Provide the [X, Y] coordinate of the cell's center where the given text is located.  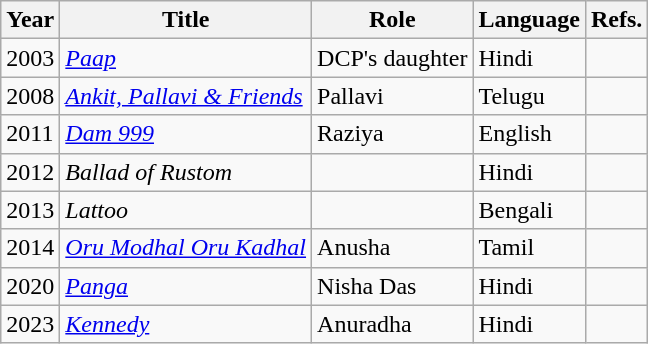
English [529, 134]
Year [30, 20]
Pallavi [392, 96]
Refs. [616, 20]
2011 [30, 134]
2008 [30, 96]
Nisha Das [392, 286]
Telugu [529, 96]
2014 [30, 248]
Bengali [529, 210]
Paap [186, 58]
2023 [30, 324]
2020 [30, 286]
Ankit, Pallavi & Friends [186, 96]
Language [529, 20]
2012 [30, 172]
Panga [186, 286]
Anuradha [392, 324]
Role [392, 20]
Raziya [392, 134]
Dam 999 [186, 134]
Lattoo [186, 210]
DCP's daughter [392, 58]
Ballad of Rustom [186, 172]
Anusha [392, 248]
2013 [30, 210]
Oru Modhal Oru Kadhal [186, 248]
Tamil [529, 248]
Title [186, 20]
Kennedy [186, 324]
2003 [30, 58]
